Output the [x, y] coordinate of the center of the cell containing the given text.  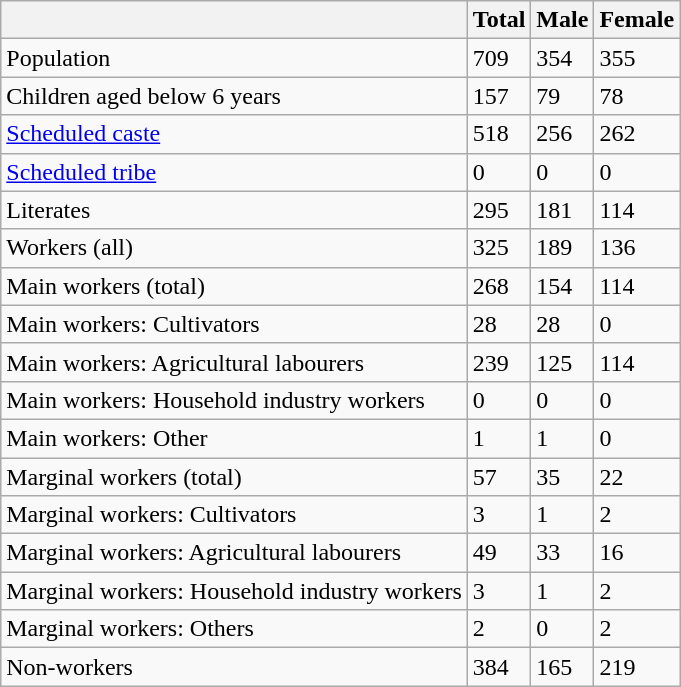
Marginal workers: Others [234, 629]
Marginal workers: Agricultural labourers [234, 553]
Scheduled tribe [234, 172]
Scheduled caste [234, 134]
154 [562, 286]
181 [562, 210]
295 [499, 210]
268 [499, 286]
Main workers: Agricultural labourers [234, 362]
Main workers: Cultivators [234, 324]
Workers (all) [234, 248]
Main workers: Household industry workers [234, 400]
325 [499, 248]
57 [499, 477]
33 [562, 553]
136 [637, 248]
49 [499, 553]
262 [637, 134]
22 [637, 477]
256 [562, 134]
79 [562, 96]
189 [562, 248]
Non-workers [234, 667]
518 [499, 134]
709 [499, 58]
Children aged below 6 years [234, 96]
354 [562, 58]
Marginal workers: Cultivators [234, 515]
Population [234, 58]
219 [637, 667]
Main workers: Other [234, 438]
157 [499, 96]
Marginal workers (total) [234, 477]
125 [562, 362]
Male [562, 20]
355 [637, 58]
384 [499, 667]
16 [637, 553]
239 [499, 362]
Literates [234, 210]
165 [562, 667]
Marginal workers: Household industry workers [234, 591]
Main workers (total) [234, 286]
Total [499, 20]
Female [637, 20]
78 [637, 96]
35 [562, 477]
